Return the (X, Y) coordinate for the center point of the cell that contains the specified text.  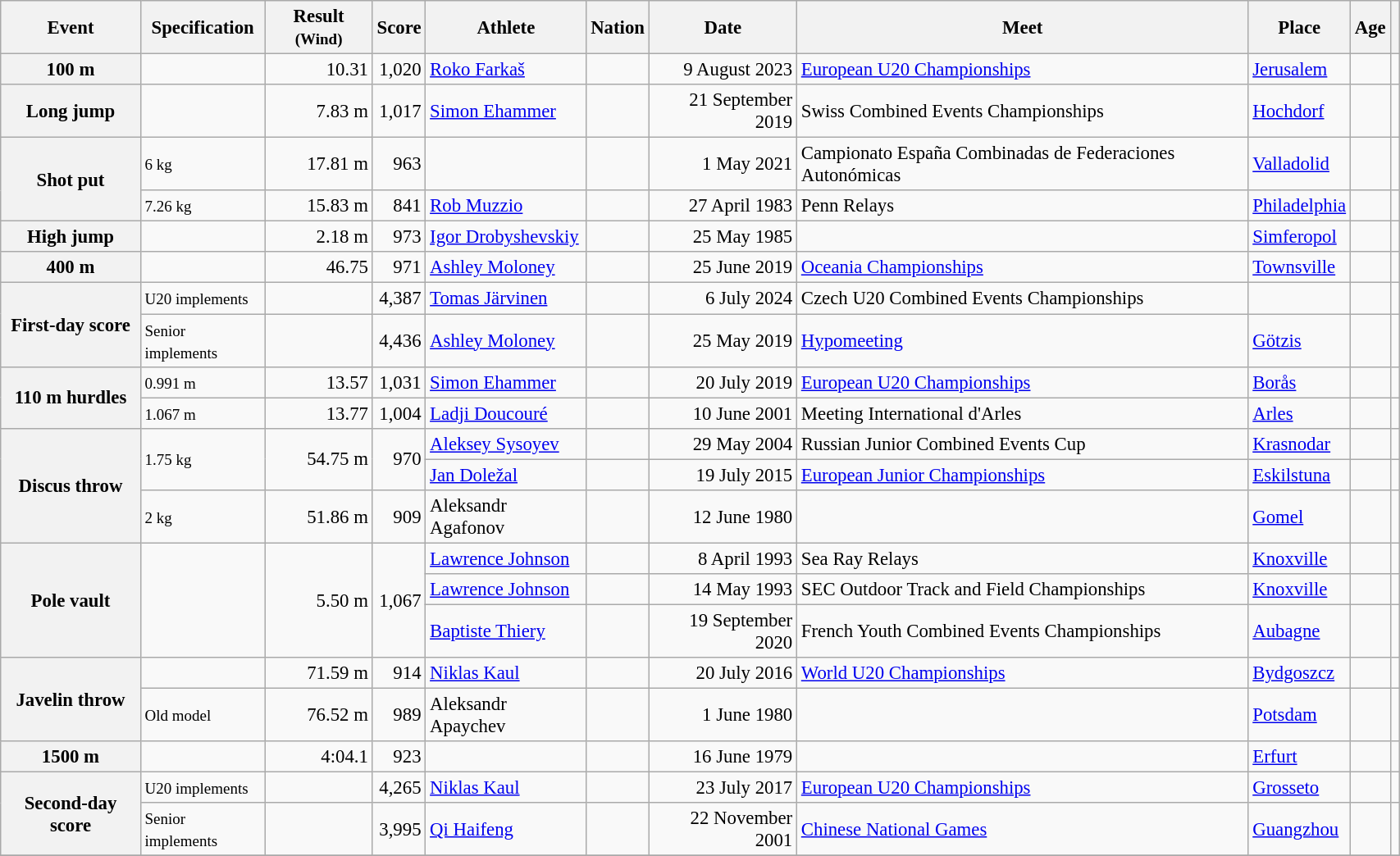
4,265 (399, 788)
1.75 kg (203, 459)
Bydgoszcz (1299, 673)
Eskilstuna (1299, 475)
16 June 1979 (723, 757)
Potsdam (1299, 715)
400 m (71, 268)
6 kg (203, 164)
13.57 (318, 382)
Valladolid (1299, 164)
European Junior Championships (1023, 475)
Qi Haifeng (506, 830)
Grosseto (1299, 788)
Aubagne (1299, 631)
Meeting International d'Arles (1023, 413)
Igor Drobyshevskiy (506, 237)
Event (71, 28)
Aleksandr Apaychev (506, 715)
914 (399, 673)
3,995 (399, 830)
Krasnodar (1299, 444)
Aleksey Sysoyev (506, 444)
19 September 2020 (723, 631)
Second-day score (71, 814)
1 May 2021 (723, 164)
1,067 (399, 600)
Ladji Doucouré (506, 413)
22 November 2001 (723, 830)
0.991 m (203, 382)
973 (399, 237)
12 June 1980 (723, 517)
17.81 m (318, 164)
Borås (1299, 382)
Tomas Järvinen (506, 298)
4,436 (399, 341)
29 May 2004 (723, 444)
Rob Muzzio (506, 206)
2 kg (203, 517)
970 (399, 459)
Jan Doležal (506, 475)
Campionato España Combinadas de Federaciones Autonómicas (1023, 164)
25 May 1985 (723, 237)
110 m hurdles (71, 397)
Place (1299, 28)
7.83 m (318, 112)
Arles (1299, 413)
Old model (203, 715)
Athlete (506, 28)
9 August 2023 (723, 70)
Oceania Championships (1023, 268)
Hochdorf (1299, 112)
Guangzhou (1299, 830)
76.52 m (318, 715)
8 April 1993 (723, 558)
4:04.1 (318, 757)
27 April 1983 (723, 206)
14 May 1993 (723, 590)
Swiss Combined Events Championships (1023, 112)
100 m (71, 70)
963 (399, 164)
971 (399, 268)
20 July 2019 (723, 382)
Philadelphia (1299, 206)
989 (399, 715)
Shot put (71, 180)
Score (399, 28)
5.50 m (318, 600)
First-day score (71, 325)
Pole vault (71, 600)
Long jump (71, 112)
Czech U20 Combined Events Championships (1023, 298)
Age (1370, 28)
15.83 m (318, 206)
10.31 (318, 70)
20 July 2016 (723, 673)
Meet (1023, 28)
13.77 (318, 413)
Penn Relays (1023, 206)
Aleksandr Agafonov (506, 517)
Chinese National Games (1023, 830)
Discus throw (71, 485)
High jump (71, 237)
Russian Junior Combined Events Cup (1023, 444)
923 (399, 757)
1,031 (399, 382)
25 May 2019 (723, 341)
71.59 m (318, 673)
Specification (203, 28)
Götzis (1299, 341)
1500 m (71, 757)
10 June 2001 (723, 413)
2.18 m (318, 237)
Nation (618, 28)
7.26 kg (203, 206)
Javelin throw (71, 699)
Simferopol (1299, 237)
54.75 m (318, 459)
Sea Ray Relays (1023, 558)
Baptiste Thiery (506, 631)
Date (723, 28)
SEC Outdoor Track and Field Championships (1023, 590)
Erfurt (1299, 757)
1,020 (399, 70)
6 July 2024 (723, 298)
Hypomeeting (1023, 341)
1,004 (399, 413)
4,387 (399, 298)
1.067 m (203, 413)
841 (399, 206)
23 July 2017 (723, 788)
Roko Farkaš (506, 70)
19 July 2015 (723, 475)
1 June 1980 (723, 715)
51.86 m (318, 517)
21 September 2019 (723, 112)
Townsville (1299, 268)
909 (399, 517)
World U20 Championships (1023, 673)
Jerusalem (1299, 70)
Result (Wind) (318, 28)
French Youth Combined Events Championships (1023, 631)
25 June 2019 (723, 268)
1,017 (399, 112)
46.75 (318, 268)
Gomel (1299, 517)
